Return the (X, Y) coordinate for the center point of the cell that contains the specified text.  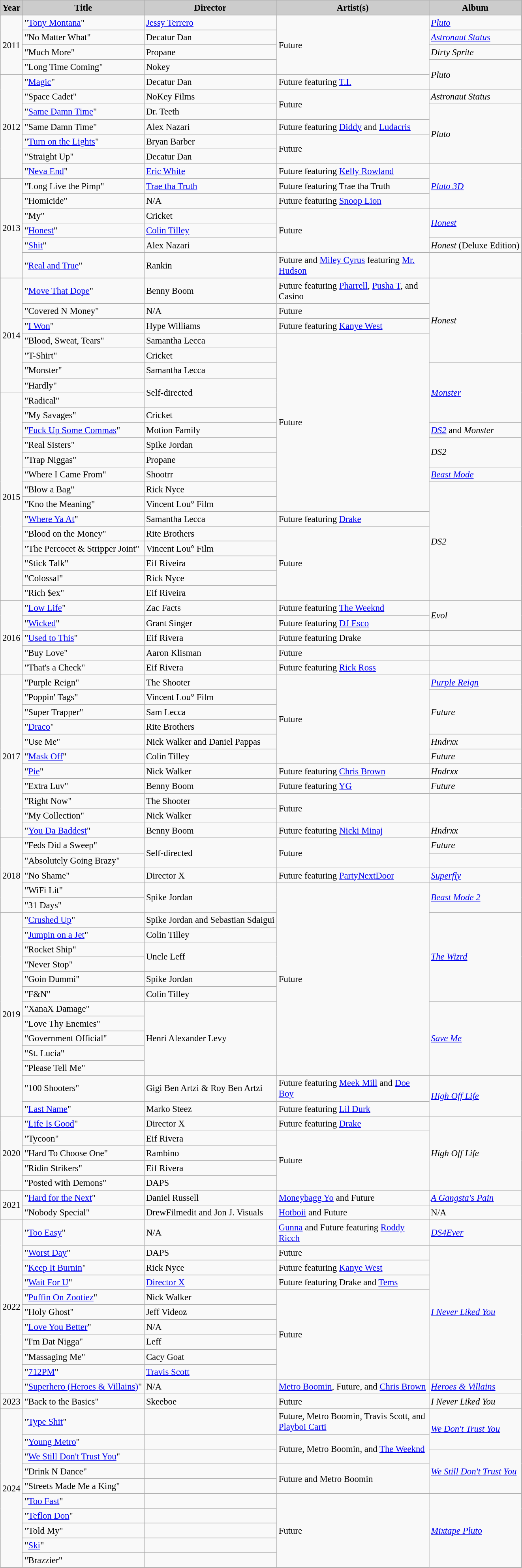
"F&N" (83, 994)
"Blood on the Money" (83, 534)
"Ski" (83, 1545)
2015 (11, 497)
"Extra Luv" (83, 786)
"That's a Check" (83, 667)
Gunna and Future featuring Roddy Ricch (353, 1233)
"Neva End" (83, 171)
Spike Jordan and Sebastian Sdaigui (210, 920)
"Use Me" (83, 742)
DS2 and Monster (475, 430)
"Streets Made Me a King" (83, 1486)
"Straight Up" (83, 156)
Future and Metro Boomin (353, 1478)
"Too Easy" (83, 1233)
2012 (11, 126)
"Much More" (83, 53)
"Hard To Choose One" (83, 1153)
Daniel Russell (210, 1198)
Rankin (210, 265)
"You Da Baddest" (83, 831)
Future featuring Trae tha Truth (353, 186)
"No Matter What" (83, 38)
"Back to the Basics" (83, 1401)
"Absolutely Going Brazy" (83, 860)
Bryan Barber (210, 141)
Evol (475, 615)
Travis Scott (210, 1372)
Zac Facts (210, 608)
"Where Ya At" (83, 519)
"Mask Off" (83, 757)
Future featuring Kelly Rowland (353, 171)
"Super Trapper" (83, 712)
"XanaX Damage" (83, 1009)
"Honest" (83, 231)
"Right Now" (83, 801)
"100 Shooters" (83, 1088)
"Long Time Coming" (83, 67)
"Homicide" (83, 201)
Future featuring DJ Esco (353, 623)
"Trap Niggas" (83, 460)
Henri Alexander Levy (210, 1038)
Rambino (210, 1153)
"31 Days" (83, 905)
Album (475, 8)
Monster (475, 393)
"Goin Dummi" (83, 979)
"Crushed Up" (83, 920)
"No Shame" (83, 875)
2022 (11, 1307)
"Real Sisters" (83, 445)
Future, Metro Boomin, Travis Scott, and Playboi Carti (353, 1422)
"Puffin On Zootiez" (83, 1298)
Beast Mode (475, 475)
Hype Williams (210, 326)
Future and Miley Cyrus featuring Mr. Hudson (353, 265)
Future featuring Snoop Lion (353, 201)
Trae tha Truth (210, 186)
"Blow a Bag" (83, 489)
Nick Walker and Daniel Pappas (210, 742)
Metro Boomin, Future, and Chris Brown (353, 1386)
Purple Reign (475, 682)
Sam Lecca (210, 712)
"Please Tell Me" (83, 1068)
"Magic" (83, 82)
Future featuring Diddy and Ludacris (353, 127)
Future featuring Lil Durk (353, 1109)
"Love Thy Enemies" (83, 1024)
"I Won" (83, 326)
"Covered N Money" (83, 311)
Future, Metro Boomin, and The Weeknd (353, 1449)
"Massaging Me" (83, 1357)
DrewFilmedit and Jon J. Visuals (210, 1213)
"My" (83, 216)
"Keep It Burnin" (83, 1268)
2013 (11, 228)
Pluto 3D (475, 186)
Grant Singer (210, 623)
"Rich $ex" (83, 593)
"Drink N Dance" (83, 1471)
"Never Stop" (83, 964)
Artist(s) (353, 8)
Future featuring The Weeknd (353, 608)
"Holy Ghost" (83, 1312)
"Buy Love" (83, 653)
"Too Fast" (83, 1501)
Future featuring Drake and Tems (353, 1283)
"Type Shit" (83, 1422)
Title (83, 8)
NoKey Films (210, 97)
"Young Metro" (83, 1442)
Future featuring T.I. (353, 82)
Cacy Goat (210, 1357)
Skeeboe (210, 1401)
"Where I Came From" (83, 475)
"T-Shirt" (83, 356)
"Tony Montana" (83, 23)
Superfly (475, 875)
"Real and True" (83, 265)
"Purple Reign" (83, 682)
"Told My" (83, 1531)
"Jumpin on a Jet" (83, 935)
Leff (210, 1342)
2018 (11, 875)
Marko Steez (210, 1109)
"Feds Did a Sweep" (83, 846)
"Nobody Special" (83, 1213)
Dr. Teeth (210, 112)
"WiFi Lit" (83, 890)
"Draco" (83, 727)
"Superhero (Heroes & Villains)" (83, 1386)
"712PM" (83, 1372)
"Pie" (83, 772)
"Long Live the Pimp" (83, 186)
Eric White (210, 171)
The Wizrd (475, 957)
"Life Is Good" (83, 1123)
"We Still Don't Trust You" (83, 1457)
"Love You Better" (83, 1327)
Moneybagg Yo and Future (353, 1198)
Director (210, 8)
"Kno the Meaning" (83, 504)
"Wait For U" (83, 1283)
"Colossal" (83, 578)
"Poppin' Tags" (83, 697)
"Turn on the Lights" (83, 141)
Jeff Videoz (210, 1312)
"Blood, Sweat, Tears" (83, 341)
"Worst Day" (83, 1253)
Future featuring PartyNextDoor (353, 875)
Shootrr (210, 475)
2020 (11, 1153)
"Space Cadet" (83, 97)
Future featuring Nicki Minaj (353, 831)
2021 (11, 1205)
Future featuring Rick Ross (353, 667)
Jessy Terrero (210, 23)
Aaron Klisman (210, 653)
A Gangsta's Pain (475, 1198)
"Hardly" (83, 385)
"Teflon Don" (83, 1516)
"Brazzier" (83, 1560)
Nokey (210, 67)
Beast Mode 2 (475, 897)
Save Me (475, 1038)
Future featuring Meek Mill and Doe Boy (353, 1088)
2024 (11, 1489)
We Still Don't Trust You (475, 1471)
Motion Family (210, 430)
"Wicked" (83, 623)
"The Percocet & Stripper Joint" (83, 549)
Hotboii and Future (353, 1213)
Honest (Deluxe Edition) (475, 245)
"St. Lucia" (83, 1053)
2017 (11, 757)
Future featuring YG (353, 786)
"Tycoon" (83, 1138)
"Government Official" (83, 1038)
2016 (11, 638)
Uncle Leff (210, 957)
We Don't Trust You (475, 1429)
Future featuring Chris Brown (353, 772)
"Last Name" (83, 1109)
2014 (11, 336)
"Fuck Up Some Commas" (83, 430)
Heroes & Villains (475, 1386)
Year (11, 8)
Mixtape Pluto (475, 1531)
Gigi Ben Artzi & Roy Ben Artzi (210, 1088)
"Move That Dope" (83, 291)
"Shit" (83, 245)
"Posted with Demons" (83, 1183)
Dirty Sprite (475, 53)
2019 (11, 1014)
"Monster" (83, 371)
"Rocket Ship" (83, 950)
"I'm Dat Nigga" (83, 1342)
2011 (11, 45)
"Ridin Strikers" (83, 1168)
DS4Ever (475, 1233)
"Used to This" (83, 638)
"Stick Talk" (83, 563)
"My Collection" (83, 816)
2023 (11, 1401)
"Hard for the Next" (83, 1198)
Future featuring Pharrell, Pusha T, and Casino (353, 291)
"Radical" (83, 400)
"My Savages" (83, 415)
"Low Life" (83, 608)
